Identify which cell holds the provided text, then report its (X, Y) central coordinate. 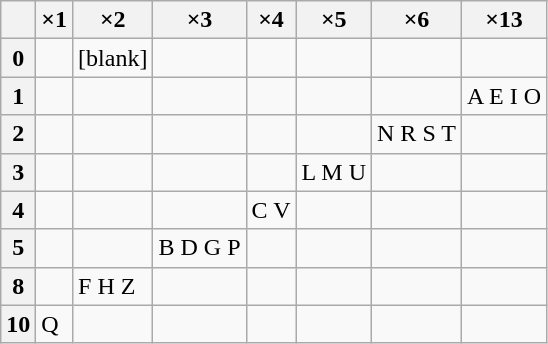
B D G P (200, 248)
3 (18, 172)
F H Z (113, 286)
[blank] (113, 58)
×6 (417, 20)
5 (18, 248)
×13 (504, 20)
L M U (334, 172)
8 (18, 286)
10 (18, 324)
×4 (271, 20)
×5 (334, 20)
4 (18, 210)
N R S T (417, 134)
×2 (113, 20)
0 (18, 58)
×3 (200, 20)
C V (271, 210)
A E I O (504, 96)
2 (18, 134)
Q (54, 324)
1 (18, 96)
×1 (54, 20)
